For the text-containing cell, return its midpoint in (x, y) coordinate format. 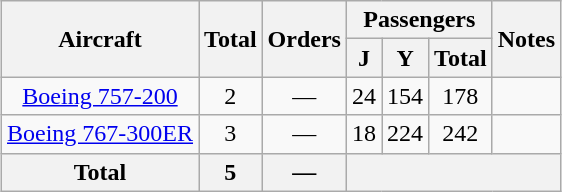
2 (231, 96)
Boeing 757-200 (100, 96)
Y (406, 58)
154 (406, 96)
24 (364, 96)
5 (231, 172)
Notes (526, 39)
Boeing 767-300ER (100, 134)
242 (461, 134)
178 (461, 96)
J (364, 58)
18 (364, 134)
224 (406, 134)
3 (231, 134)
Aircraft (100, 39)
Orders (304, 39)
Passengers (419, 20)
